Capture the cell that displays the provided text and extract its [X, Y] central coordinate. 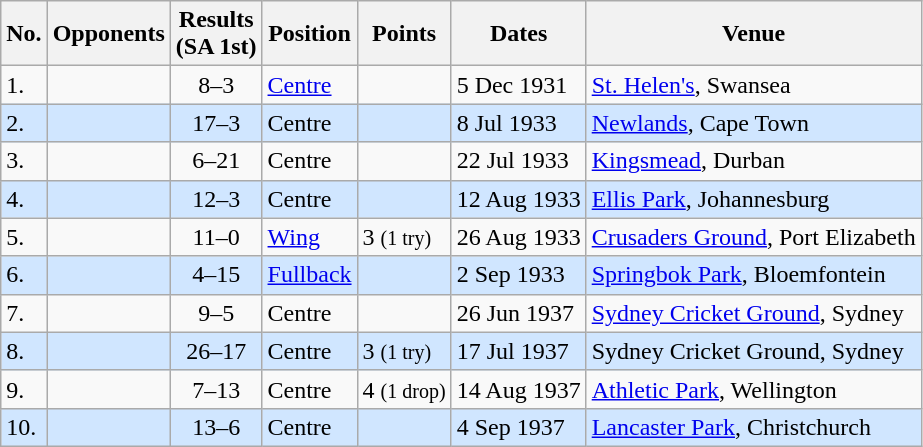
13–6 [216, 427]
4 (1 drop) [404, 389]
St. Helen's, Swansea [754, 85]
8–3 [216, 85]
Points [404, 34]
8. [24, 351]
8 Jul 1933 [518, 123]
Springbok Park, Bloemfontein [754, 275]
2. [24, 123]
Results(SA 1st) [216, 34]
2 Sep 1933 [518, 275]
4 Sep 1937 [518, 427]
5 Dec 1931 [518, 85]
9. [24, 389]
14 Aug 1937 [518, 389]
7–13 [216, 389]
6–21 [216, 161]
Dates [518, 34]
Athletic Park, Wellington [754, 389]
1. [24, 85]
Lancaster Park, Christchurch [754, 427]
6. [24, 275]
26 Aug 1933 [518, 237]
Fullback [310, 275]
12–3 [216, 199]
Venue [754, 34]
No. [24, 34]
Ellis Park, Johannesburg [754, 199]
3. [24, 161]
10. [24, 427]
4–15 [216, 275]
26 Jun 1937 [518, 313]
5. [24, 237]
12 Aug 1933 [518, 199]
11–0 [216, 237]
17–3 [216, 123]
Crusaders Ground, Port Elizabeth [754, 237]
Newlands, Cape Town [754, 123]
22 Jul 1933 [518, 161]
Wing [310, 237]
17 Jul 1937 [518, 351]
9–5 [216, 313]
4. [24, 199]
Kingsmead, Durban [754, 161]
26–17 [216, 351]
Position [310, 34]
7. [24, 313]
Opponents [108, 34]
